Provide the (x, y) coordinate of the cell's center where the given text is located.  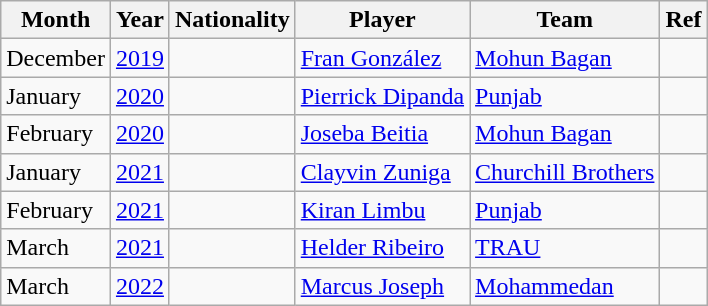
December (56, 58)
Team (565, 20)
Churchill Brothers (565, 172)
Fran González (382, 58)
2022 (140, 286)
Mohammedan (565, 286)
2019 (140, 58)
Nationality (232, 20)
Kiran Limbu (382, 210)
Joseba Beitia (382, 134)
Pierrick Dipanda (382, 96)
Ref (684, 20)
TRAU (565, 248)
Player (382, 20)
Month (56, 20)
Clayvin Zuniga (382, 172)
Helder Ribeiro (382, 248)
Marcus Joseph (382, 286)
Year (140, 20)
